Find where the given text appears and provide that cell's center as (x, y) coordinate. 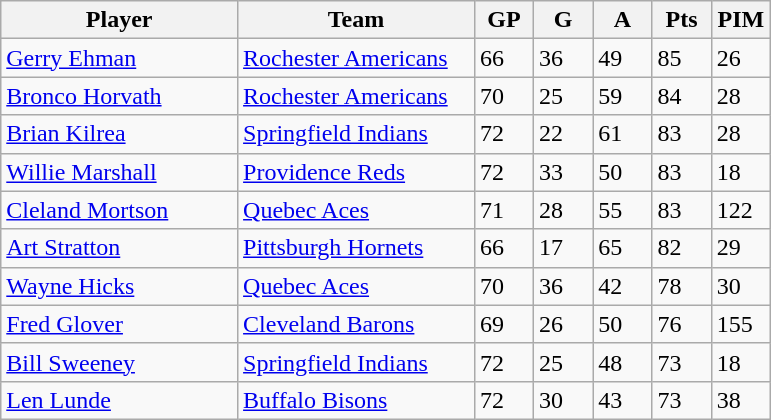
Willie Marshall (120, 172)
Buffalo Bisons (356, 400)
Wayne Hicks (120, 286)
85 (682, 58)
A (622, 20)
55 (622, 210)
PIM (740, 20)
61 (622, 134)
GP (504, 20)
Providence Reds (356, 172)
155 (740, 324)
Fred Glover (120, 324)
Bill Sweeney (120, 362)
84 (682, 96)
Bronco Horvath (120, 96)
Cleland Mortson (120, 210)
82 (682, 248)
G (564, 20)
69 (504, 324)
22 (564, 134)
29 (740, 248)
Gerry Ehman (120, 58)
Len Lunde (120, 400)
76 (682, 324)
48 (622, 362)
33 (564, 172)
122 (740, 210)
38 (740, 400)
Cleveland Barons (356, 324)
Player (120, 20)
78 (682, 286)
59 (622, 96)
Brian Kilrea (120, 134)
43 (622, 400)
42 (622, 286)
Art Stratton (120, 248)
Team (356, 20)
Pts (682, 20)
Pittsburgh Hornets (356, 248)
65 (622, 248)
49 (622, 58)
71 (504, 210)
17 (564, 248)
